Provide the [X, Y] coordinate of the cell's center where the given text is located.  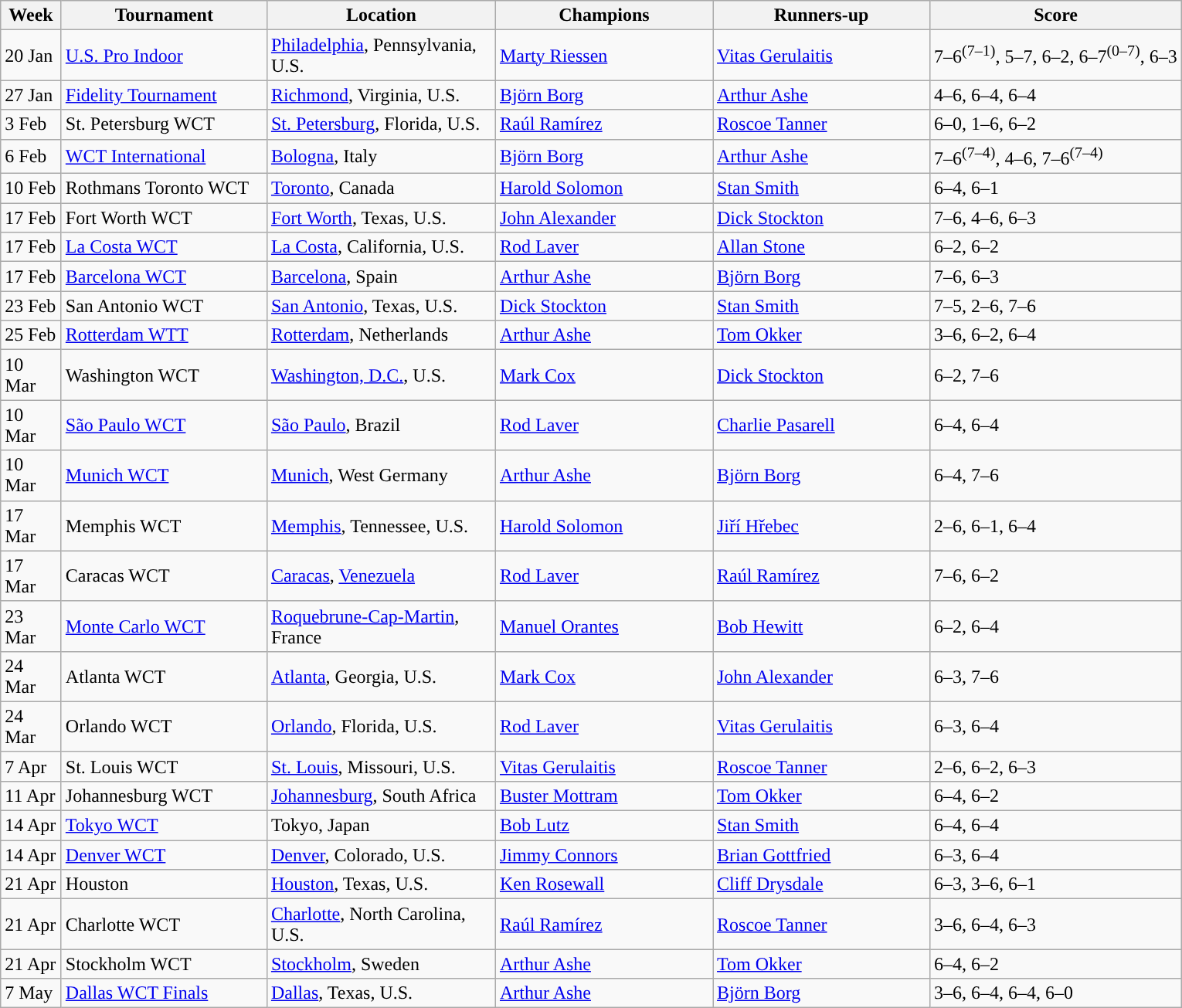
Jiří Hřebec [820, 525]
Orlando WCT [164, 726]
Munich, West Germany [381, 476]
Atlanta, Georgia, U.S. [381, 677]
Roquebrune-Cap-Martin, France [381, 626]
11 Apr [31, 796]
Week [31, 15]
7–5, 2–6, 7–6 [1056, 306]
6–0, 1–6, 6–2 [1056, 124]
Denver WCT [164, 855]
WCT International [164, 156]
Munich WCT [164, 476]
Washington WCT [164, 375]
7–6(7–1), 5–7, 6–2, 6–7(0–7), 6–3 [1056, 56]
Barcelona, Spain [381, 277]
Bologna, Italy [381, 156]
Monte Carlo WCT [164, 626]
7–6, 4–6, 6–3 [1056, 218]
2–6, 6–1, 6–4 [1056, 525]
Score [1056, 15]
6–2, 6–4 [1056, 626]
Denver, Colorado, U.S. [381, 855]
St. Petersburg WCT [164, 124]
Brian Gottfried [820, 855]
Charlie Pasarell [820, 425]
4–6, 6–4, 6–4 [1056, 95]
La Costa, California, U.S. [381, 247]
Cliff Drysdale [820, 884]
Champions [604, 15]
3–6, 6–4, 6–4, 6–0 [1056, 993]
Houston [164, 884]
San Antonio, Texas, U.S. [381, 306]
Rotterdam, Netherlands [381, 335]
Bob Hewitt [820, 626]
Johannesburg WCT [164, 796]
Memphis WCT [164, 525]
U.S. Pro Indoor [164, 56]
3 Feb [31, 124]
Rothmans Toronto WCT [164, 188]
6–2, 6–2 [1056, 247]
7–6, 6–3 [1056, 277]
Tournament [164, 15]
6–4, 7–6 [1056, 476]
23 Mar [31, 626]
2–6, 6–2, 6–3 [1056, 766]
Manuel Orantes [604, 626]
3–6, 6–2, 6–4 [1056, 335]
Bob Lutz [604, 826]
Philadelphia, Pennsylvania, U.S. [381, 56]
Memphis, Tennessee, U.S. [381, 525]
Barcelona WCT [164, 277]
Marty Riessen [604, 56]
Stockholm WCT [164, 964]
Dallas WCT Finals [164, 993]
10 Feb [31, 188]
6–3, 3–6, 6–1 [1056, 884]
25 Feb [31, 335]
Orlando, Florida, U.S. [381, 726]
3–6, 6–4, 6–3 [1056, 924]
7–6(7–4), 4–6, 7–6(7–4) [1056, 156]
St. Louis WCT [164, 766]
Johannesburg, South Africa [381, 796]
Houston, Texas, U.S. [381, 884]
São Paulo WCT [164, 425]
6–4, 6–1 [1056, 188]
Rotterdam WTT [164, 335]
Charlotte, North Carolina, U.S. [381, 924]
Jimmy Connors [604, 855]
Location [381, 15]
St. Louis, Missouri, U.S. [381, 766]
Richmond, Virginia, U.S. [381, 95]
Stockholm, Sweden [381, 964]
Allan Stone [820, 247]
Fidelity Tournament [164, 95]
San Antonio WCT [164, 306]
27 Jan [31, 95]
Tokyo, Japan [381, 826]
Ken Rosewall [604, 884]
Buster Mottram [604, 796]
Fort Worth, Texas, U.S. [381, 218]
7 Apr [31, 766]
23 Feb [31, 306]
7 May [31, 993]
Caracas WCT [164, 576]
6–3, 7–6 [1056, 677]
Toronto, Canada [381, 188]
Atlanta WCT [164, 677]
La Costa WCT [164, 247]
Caracas, Venezuela [381, 576]
St. Petersburg, Florida, U.S. [381, 124]
São Paulo, Brazil [381, 425]
6–2, 7–6 [1056, 375]
Washington, D.C., U.S. [381, 375]
6 Feb [31, 156]
Runners-up [820, 15]
Tokyo WCT [164, 826]
Charlotte WCT [164, 924]
20 Jan [31, 56]
Fort Worth WCT [164, 218]
7–6, 6–2 [1056, 576]
Dallas, Texas, U.S. [381, 993]
